Detect which cell encompasses the target text, then output its [x, y] center coordinate. 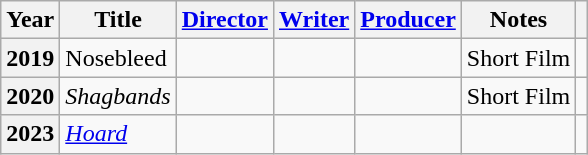
Title [118, 20]
Notes [518, 20]
Writer [314, 20]
Year [30, 20]
Hoard [118, 134]
2023 [30, 134]
Shagbands [118, 96]
2019 [30, 58]
Director [224, 20]
Producer [408, 20]
Nosebleed [118, 58]
2020 [30, 96]
